Provide the (x, y) coordinate of the cell's center where the given text is located.  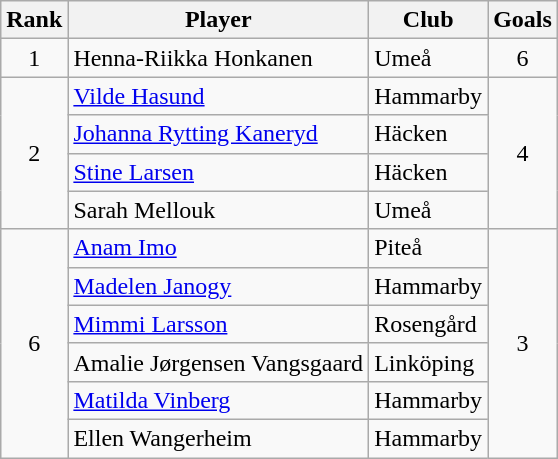
Henna-Riikka Honkanen (218, 58)
2 (34, 153)
Anam Imo (218, 248)
Sarah Mellouk (218, 210)
Amalie Jørgensen Vangsgaard (218, 362)
3 (523, 343)
Linköping (428, 362)
Rosengård (428, 324)
Mimmi Larsson (218, 324)
Stine Larsen (218, 172)
Piteå (428, 248)
Matilda Vinberg (218, 400)
Madelen Janogy (218, 286)
Player (218, 20)
Johanna Rytting Kaneryd (218, 134)
1 (34, 58)
Rank (34, 20)
Club (428, 20)
Goals (523, 20)
Vilde Hasund (218, 96)
4 (523, 153)
Ellen Wangerheim (218, 438)
